For the text-containing cell, return its midpoint in [x, y] coordinate format. 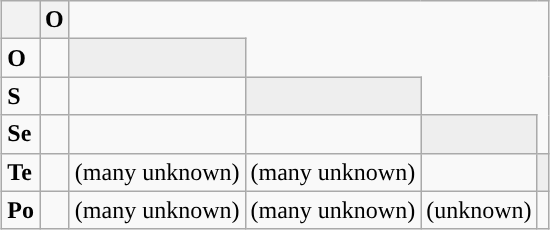
S [21, 96]
Se [21, 134]
Te [21, 172]
(unknown) [479, 210]
Po [21, 210]
